Capture the cell that displays the provided text and extract its (x, y) central coordinate. 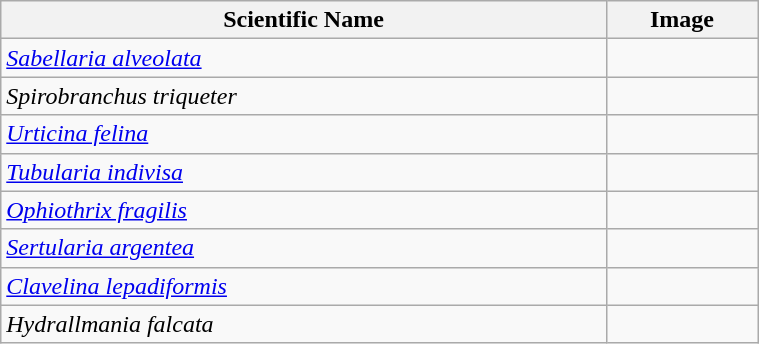
Sertularia argentea (304, 248)
Spirobranchus triqueter (304, 96)
Hydrallmania falcata (304, 324)
Sabellaria alveolata (304, 58)
Urticina felina (304, 134)
Image (682, 20)
Tubularia indivisa (304, 172)
Scientific Name (304, 20)
Clavelina lepadiformis (304, 286)
Ophiothrix fragilis (304, 210)
